Extract the (X, Y) coordinate from the center of the cell holding the provided text.  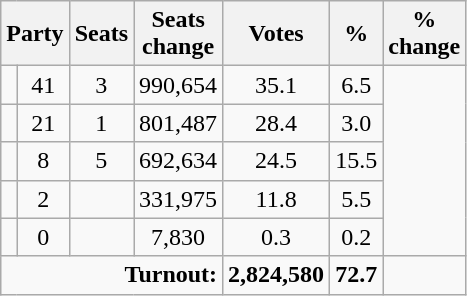
Turnout: (112, 275)
%change (424, 34)
331,975 (178, 199)
801,487 (178, 123)
3 (101, 85)
0.2 (356, 237)
35.1 (276, 85)
5 (101, 161)
Seats (101, 34)
% (356, 34)
21 (43, 123)
0.3 (276, 237)
41 (43, 85)
Votes (276, 34)
7,830 (178, 237)
2,824,580 (276, 275)
0 (43, 237)
3.0 (356, 123)
2 (43, 199)
24.5 (276, 161)
8 (43, 161)
Seatschange (178, 34)
5.5 (356, 199)
692,634 (178, 161)
990,654 (178, 85)
15.5 (356, 161)
28.4 (276, 123)
6.5 (356, 85)
72.7 (356, 275)
11.8 (276, 199)
1 (101, 123)
Party (35, 34)
